Output the (x, y) coordinate of the center of the cell containing the given text.  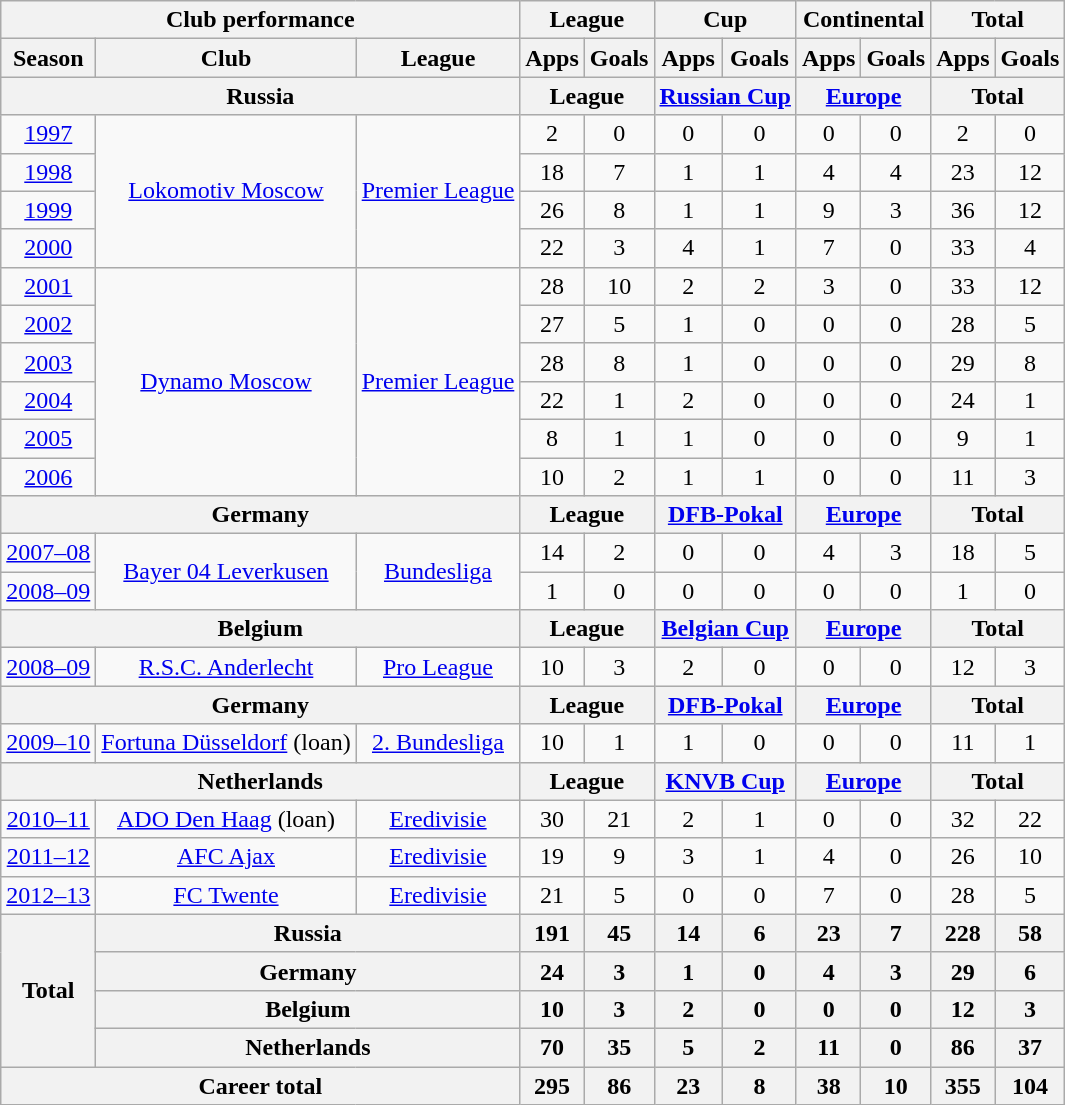
1998 (48, 172)
295 (552, 1085)
228 (963, 933)
19 (552, 857)
2001 (48, 286)
1999 (48, 210)
45 (619, 933)
AFC Ajax (226, 857)
Bundesliga (438, 572)
2011–12 (48, 857)
38 (828, 1085)
Career total (260, 1085)
KNVB Cup (725, 781)
36 (963, 210)
104 (1030, 1085)
2005 (48, 438)
FC Twente (226, 895)
191 (552, 933)
58 (1030, 933)
Pro League (438, 667)
2007–08 (48, 553)
Cup (725, 20)
Russian Cup (725, 96)
Belgian Cup (725, 629)
ADO Den Haag (loan) (226, 819)
Bayer 04 Leverkusen (226, 572)
37 (1030, 1047)
2010–11 (48, 819)
Club (226, 58)
Club performance (260, 20)
Dynamo Moscow (226, 381)
Fortuna Düsseldorf (loan) (226, 743)
1997 (48, 134)
2006 (48, 477)
32 (963, 819)
355 (963, 1085)
R.S.C. Anderlecht (226, 667)
2000 (48, 248)
35 (619, 1047)
2002 (48, 324)
27 (552, 324)
2003 (48, 362)
30 (552, 819)
Season (48, 58)
Continental (863, 20)
2009–10 (48, 743)
2004 (48, 400)
70 (552, 1047)
2012–13 (48, 895)
Lokomotiv Moscow (226, 191)
2. Bundesliga (438, 743)
